Capture the cell that displays the provided text and extract its (x, y) central coordinate. 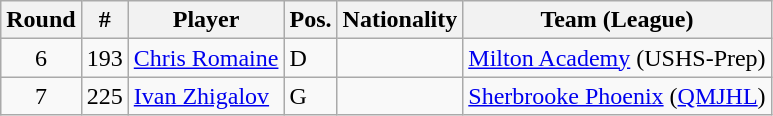
G (310, 96)
# (104, 20)
Milton Academy (USHS-Prep) (617, 58)
Chris Romaine (206, 58)
225 (104, 96)
Pos. (310, 20)
Round (41, 20)
Player (206, 20)
D (310, 58)
6 (41, 58)
Ivan Zhigalov (206, 96)
7 (41, 96)
Team (League) (617, 20)
Sherbrooke Phoenix (QMJHL) (617, 96)
193 (104, 58)
Nationality (400, 20)
